Pinpoint the cell where the given text exists, returning its [x, y] midpoint coordinate. 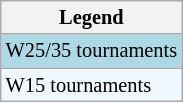
Legend [92, 17]
W15 tournaments [92, 85]
W25/35 tournaments [92, 51]
